Search for the cell housing the specified text and yield its [X, Y] center coordinate. 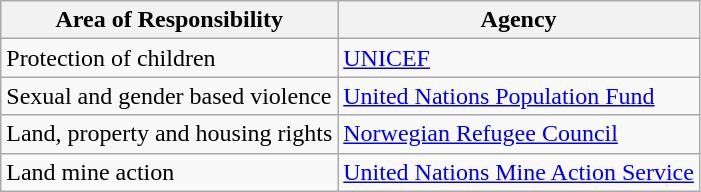
Land mine action [170, 172]
Area of Responsibility [170, 20]
Sexual and gender based violence [170, 96]
Norwegian Refugee Council [519, 134]
Land, property and housing rights [170, 134]
Agency [519, 20]
United Nations Population Fund [519, 96]
United Nations Mine Action Service [519, 172]
Protection of children [170, 58]
UNICEF [519, 58]
